Output the [X, Y] coordinate of the center of the cell containing the given text.  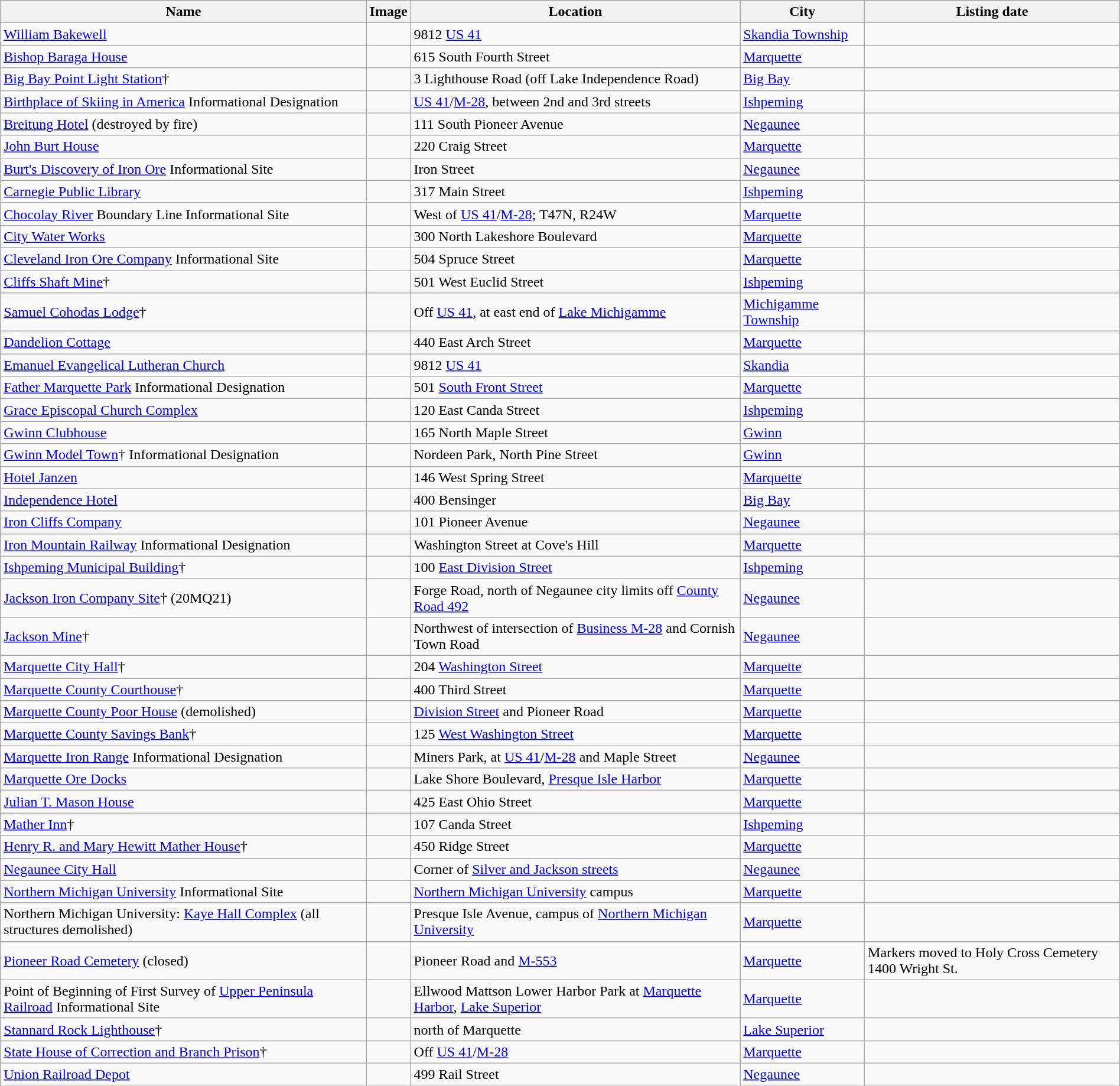
Samuel Cohodas Lodge† [183, 312]
Ishpeming Municipal Building† [183, 567]
Julian T. Mason House [183, 802]
US 41/M-28, between 2nd and 3rd streets [575, 102]
101 Pioneer Avenue [575, 522]
Off US 41/M-28 [575, 1052]
Iron Mountain Railway Informational Designation [183, 545]
Name [183, 12]
Jackson Mine† [183, 636]
450 Ridge Street [575, 847]
165 North Maple Street [575, 433]
West of US 41/M-28; T47N, R24W [575, 214]
Lake Superior [802, 1029]
440 East Arch Street [575, 343]
John Burt House [183, 147]
400 Third Street [575, 690]
Lake Shore Boulevard, Presque Isle Harbor [575, 779]
Marquette County Courthouse† [183, 690]
Forge Road, north of Negaunee city limits off County Road 492 [575, 598]
Off US 41, at east end of Lake Michigamme [575, 312]
State House of Correction and Branch Prison† [183, 1052]
Bishop Baraga House [183, 57]
City Water Works [183, 236]
Pioneer Road Cemetery (closed) [183, 961]
Dandelion Cottage [183, 343]
Northern Michigan University: Kaye Hall Complex (all structures demolished) [183, 922]
Point of Beginning of First Survey of Upper Peninsula Railroad Informational Site [183, 999]
Pioneer Road and M-553 [575, 961]
204 Washington Street [575, 666]
Washington Street at Cove's Hill [575, 545]
Marquette City Hall† [183, 666]
125 West Washington Street [575, 734]
Miners Park, at US 41/M-28 and Maple Street [575, 757]
Stannard Rock Lighthouse† [183, 1029]
Marquette Ore Docks [183, 779]
Presque Isle Avenue, campus of Northern Michigan University [575, 922]
Birthplace of Skiing in America Informational Designation [183, 102]
615 South Fourth Street [575, 57]
501 West Euclid Street [575, 282]
Marquette Iron Range Informational Designation [183, 757]
Location [575, 12]
Markers moved to Holy Cross Cemetery 1400 Wright St. [992, 961]
111 South Pioneer Avenue [575, 124]
Carnegie Public Library [183, 191]
Burt's Discovery of Iron Ore Informational Site [183, 169]
Michigamme Township [802, 312]
Corner of Silver and Jackson streets [575, 869]
146 West Spring Street [575, 477]
Marquette County Poor House (demolished) [183, 712]
Iron Cliffs Company [183, 522]
3 Lighthouse Road (off Lake Independence Road) [575, 79]
Gwinn Clubhouse [183, 433]
City [802, 12]
William Bakewell [183, 34]
Listing date [992, 12]
Skandia [802, 365]
Henry R. and Mary Hewitt Mather House† [183, 847]
Image [389, 12]
Chocolay River Boundary Line Informational Site [183, 214]
501 South Front Street [575, 388]
300 North Lakeshore Boulevard [575, 236]
400 Bensinger [575, 500]
Independence Hotel [183, 500]
Negaunee City Hall [183, 869]
Northwest of intersection of Business M-28 and Cornish Town Road [575, 636]
Emanuel Evangelical Lutheran Church [183, 365]
north of Marquette [575, 1029]
100 East Division Street [575, 567]
425 East Ohio Street [575, 802]
Father Marquette Park Informational Designation [183, 388]
Marquette County Savings Bank† [183, 734]
Division Street and Pioneer Road [575, 712]
Mather Inn† [183, 824]
Breitung Hotel (destroyed by fire) [183, 124]
220 Craig Street [575, 147]
Nordeen Park, North Pine Street [575, 455]
107 Canda Street [575, 824]
Union Railroad Depot [183, 1074]
Cliffs Shaft Mine† [183, 282]
Ellwood Mattson Lower Harbor Park at Marquette Harbor, Lake Superior [575, 999]
Cleveland Iron Ore Company Informational Site [183, 259]
Hotel Janzen [183, 477]
499 Rail Street [575, 1074]
Northern Michigan University campus [575, 892]
Grace Episcopal Church Complex [183, 410]
Iron Street [575, 169]
120 East Canda Street [575, 410]
Jackson Iron Company Site† (20MQ21) [183, 598]
317 Main Street [575, 191]
Gwinn Model Town† Informational Designation [183, 455]
504 Spruce Street [575, 259]
Northern Michigan University Informational Site [183, 892]
Big Bay Point Light Station† [183, 79]
Skandia Township [802, 34]
